Determine the [X, Y] coordinate at the center of the cell enclosing the given text.  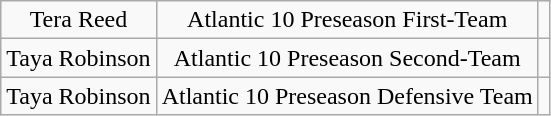
Tera Reed [78, 20]
Atlantic 10 Preseason Defensive Team [347, 96]
Atlantic 10 Preseason First-Team [347, 20]
Atlantic 10 Preseason Second-Team [347, 58]
